Return [x, y] of the center of cell containing provided text 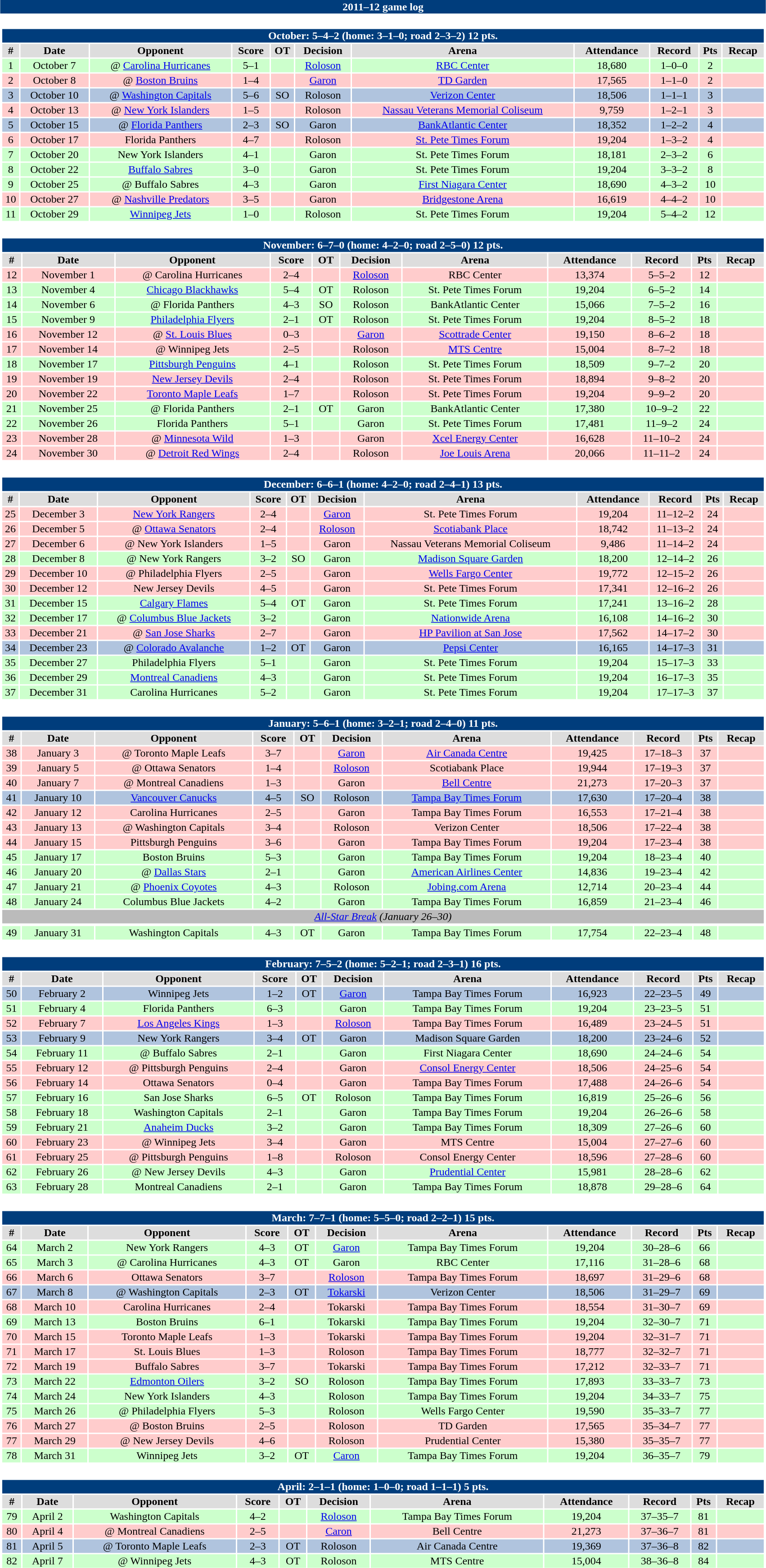
St. Louis Blues [167, 1351]
October 25 [54, 184]
17,380 [590, 408]
11–13–2 [676, 529]
39 [11, 768]
January 10 [59, 798]
November 1 [68, 275]
11–11–2 [662, 453]
3–3–2 [674, 170]
18,309 [592, 1127]
February 26 [62, 1172]
October 17 [54, 140]
2–7 [268, 633]
April 7 [48, 1561]
16,165 [613, 648]
24–26–6 [663, 1083]
February 11 [62, 1053]
19,944 [592, 768]
59 [11, 1127]
24–25–6 [663, 1068]
Los Angeles Kings [178, 1024]
1–7 [291, 394]
December: 6–6–1 (home: 4–2–0; road 2–4–1) 13 pts. [383, 484]
19,772 [613, 573]
1–2–2 [674, 125]
18,596 [592, 1157]
18,680 [612, 65]
December 8 [59, 559]
25–26–6 [663, 1097]
2–3–2 [674, 154]
23–24–6 [663, 1038]
18,697 [590, 1278]
February 25 [62, 1157]
17,241 [613, 603]
80 [12, 1532]
16,108 [613, 618]
5–5–2 [662, 275]
@ Minnesota Wild [192, 438]
November 28 [68, 438]
March 17 [55, 1351]
3–5 [251, 199]
4–4–2 [674, 199]
March 29 [55, 1441]
63 [11, 1187]
18,777 [590, 1351]
October 13 [54, 110]
21 [12, 408]
32 [10, 618]
61 [11, 1157]
November 19 [68, 379]
9–9–2 [662, 394]
January 24 [59, 902]
19,590 [590, 1411]
8–7–2 [662, 349]
December 21 [59, 633]
11–14–2 [676, 544]
December 12 [59, 589]
19,369 [586, 1546]
January 20 [59, 872]
March 10 [55, 1307]
1 [11, 65]
March 6 [55, 1278]
17–20–4 [663, 798]
February 2 [62, 994]
November 25 [68, 408]
December 31 [59, 692]
18,554 [590, 1307]
17–21–4 [663, 813]
19 [12, 379]
20,066 [590, 453]
18,894 [590, 379]
16,859 [592, 902]
78 [12, 1456]
17–18–3 [663, 753]
March 8 [55, 1292]
33–33–7 [662, 1381]
@ New York Rangers [174, 559]
12,714 [592, 887]
16,553 [592, 813]
18,878 [592, 1187]
February 9 [62, 1038]
February 23 [62, 1142]
29 [10, 573]
6–3 [275, 1008]
14–16–2 [676, 618]
32–30–7 [662, 1322]
@ St. Louis Blues [192, 335]
January 13 [59, 827]
October 27 [54, 199]
San Jose Sharks [178, 1097]
February: 7–5–2 (home: 5–2–1; road 2–3–1) 16 pts. [383, 964]
13,374 [590, 275]
December 15 [59, 603]
Pepsi Center [471, 648]
17,481 [590, 424]
17,488 [592, 1083]
12–15–2 [676, 573]
January 3 [59, 753]
February 16 [62, 1097]
March: 7–7–1 (home: 5–5–0; road 2–2–1) 15 pts. [383, 1218]
February 28 [62, 1187]
30–28–6 [662, 1248]
22–23–4 [663, 933]
31–28–6 [662, 1262]
8–5–2 [662, 319]
17–23–4 [663, 843]
15,066 [590, 305]
19,425 [592, 753]
1–1–0 [674, 81]
13 [12, 290]
12–14–2 [676, 559]
October 7 [54, 65]
17–17–3 [676, 692]
February 7 [62, 1024]
4–7 [251, 140]
35–33–7 [662, 1411]
17,341 [613, 589]
47 [11, 887]
32–33–7 [662, 1367]
4–3–2 [674, 184]
23 [12, 438]
January 7 [59, 783]
October: 5–4–2 (home: 3–1–0; road 2–3–2) 12 pts. [383, 36]
@ Columbus Blue Jackets [174, 618]
11–10–2 [662, 438]
20–23–4 [663, 887]
Jobing.com Arena [467, 887]
72 [12, 1367]
26–26–6 [663, 1113]
11–12–2 [676, 514]
Calgary Flames [174, 603]
17,116 [590, 1262]
Bridgestone Arena [463, 199]
13–16–2 [676, 603]
March 13 [55, 1322]
March 27 [55, 1426]
Scottrade Center [475, 335]
1–3–2 [674, 140]
February 4 [62, 1008]
70 [12, 1337]
January 31 [59, 933]
17–19–3 [663, 768]
November 26 [68, 424]
31–29–6 [662, 1278]
16–17–3 [676, 678]
3–0 [251, 170]
April 4 [48, 1532]
April 5 [48, 1546]
29–28–6 [663, 1187]
16,819 [592, 1097]
17–22–4 [663, 827]
27–27–6 [663, 1142]
67 [12, 1292]
31–29–7 [662, 1292]
October 29 [54, 214]
7 [11, 154]
3–6 [274, 843]
9–8–2 [662, 379]
1–1–1 [674, 95]
53 [11, 1038]
43 [11, 827]
41 [11, 798]
23–24–5 [663, 1024]
5–4–2 [674, 214]
37–36–8 [660, 1546]
March 3 [55, 1262]
7–5–2 [662, 305]
25 [10, 514]
December 29 [59, 678]
8–6–2 [662, 335]
January 5 [59, 768]
Edmonton Oilers [167, 1381]
1–0–0 [674, 65]
November 30 [68, 453]
October 8 [54, 81]
March 19 [55, 1367]
April 2 [48, 1516]
October 20 [54, 154]
24–24–6 [663, 1053]
@ Colorado Avalanche [174, 648]
January: 5–6–1 (home: 3–2–1; road 2–4–0) 11 pts. [383, 724]
17,630 [592, 798]
March 15 [55, 1337]
December 6 [59, 544]
84 [703, 1561]
17–20–3 [663, 783]
22–23–5 [663, 994]
December 27 [59, 662]
February 21 [62, 1127]
1–8 [275, 1157]
October 15 [54, 125]
0–4 [275, 1083]
32–31–7 [662, 1337]
October 22 [54, 170]
1–0 [251, 214]
11 [11, 214]
5–2 [268, 692]
Nationwide Arena [471, 618]
Xcel Energy Center [475, 438]
April: 2–1–1 (home: 1–0–0; road 1–1–1) 5 pts. [383, 1486]
36–35–7 [662, 1456]
37–35–7 [660, 1516]
10–9–2 [662, 408]
28–28–6 [663, 1172]
35–35–7 [662, 1441]
45 [11, 857]
6–5–2 [662, 290]
34 [10, 648]
18,352 [612, 125]
All-Star Break (January 26–30) [383, 916]
11–9–2 [662, 424]
15 [12, 319]
January 15 [59, 843]
March 24 [55, 1396]
Anaheim Ducks [178, 1127]
January 21 [59, 887]
Joe Louis Arena [475, 453]
November 9 [68, 319]
March 2 [55, 1248]
38–36–8 [660, 1561]
18,181 [612, 154]
27–28–6 [663, 1157]
American Airlines Center [467, 872]
9,486 [613, 544]
14–17–3 [676, 648]
February 14 [62, 1083]
23–23–5 [663, 1008]
5–6 [251, 95]
November 12 [68, 335]
16,619 [612, 199]
December 23 [59, 648]
36 [10, 678]
4–6 [267, 1441]
15–17–3 [676, 662]
March 31 [55, 1456]
9 [11, 184]
27 [10, 544]
15,981 [592, 1172]
15,380 [590, 1441]
2011–12 game log [383, 7]
October 10 [54, 95]
19–23–4 [663, 872]
March 22 [55, 1381]
February 18 [62, 1113]
55 [11, 1068]
December 3 [59, 514]
November 14 [68, 349]
35–34–7 [662, 1426]
76 [12, 1426]
19,150 [590, 335]
@ Phoenix Coyotes [174, 887]
6–5 [275, 1097]
Chicago Blackhawks [192, 290]
16,489 [592, 1024]
November: 6–7–0 (home: 4–2–0; road 2–5–0) 12 pts. [383, 245]
December 10 [59, 573]
65 [12, 1262]
Vancouver Canucks [174, 798]
March 26 [55, 1411]
18,742 [613, 529]
17 [12, 349]
50 [11, 994]
16,923 [592, 994]
9–7–2 [662, 364]
HP Pavilion at San Jose [471, 633]
December 17 [59, 618]
14–17–2 [676, 633]
17,562 [613, 633]
18–23–4 [663, 857]
November 4 [68, 290]
November 17 [68, 364]
0–3 [291, 335]
17,754 [592, 933]
@ San Jose Sharks [174, 633]
February 12 [62, 1068]
December 5 [59, 529]
January 17 [59, 857]
1–2–1 [674, 110]
5 [11, 125]
@ Nashville Predators [160, 199]
17,893 [590, 1381]
21–23–4 [663, 902]
@ Detroit Red Wings [192, 453]
12–16–2 [676, 589]
18,509 [590, 364]
9,759 [612, 110]
31–30–7 [662, 1307]
27–26–6 [663, 1127]
34–33–7 [662, 1396]
14,836 [592, 872]
37–36–7 [660, 1532]
November 22 [68, 394]
32–32–7 [662, 1351]
November 6 [68, 305]
6–1 [267, 1322]
17,212 [590, 1367]
@ Dallas Stars [174, 872]
74 [12, 1396]
16,628 [590, 438]
57 [11, 1097]
Columbus Blue Jackets [174, 902]
January 12 [59, 813]
